Capture the cell that displays the provided text and extract its (x, y) central coordinate. 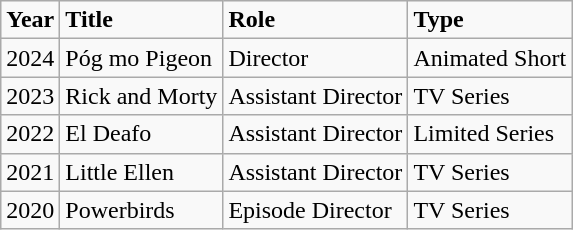
Type (490, 20)
Title (142, 20)
2023 (30, 96)
Year (30, 20)
Director (316, 58)
Rick and Morty (142, 96)
2022 (30, 134)
Póg mo Pigeon (142, 58)
El Deafo (142, 134)
Limited Series (490, 134)
Powerbirds (142, 210)
Episode Director (316, 210)
Animated Short (490, 58)
2021 (30, 172)
2024 (30, 58)
Role (316, 20)
2020 (30, 210)
Little Ellen (142, 172)
